Provide the [X, Y] coordinate of the cell's center where the given text is located.  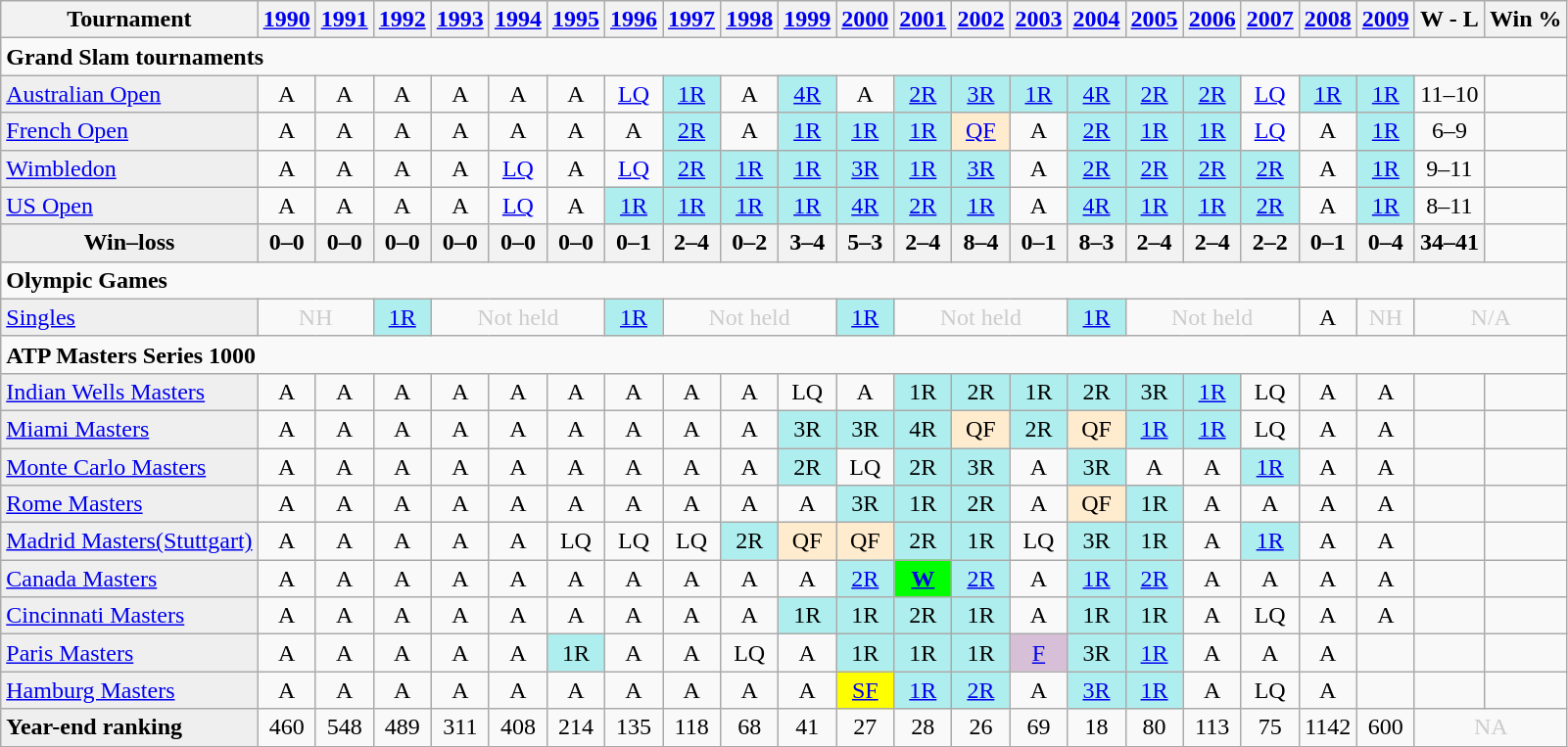
Singles [129, 317]
311 [460, 727]
214 [576, 727]
2001 [923, 20]
5–3 [866, 243]
1991 [345, 20]
W ‑ L [1449, 20]
75 [1269, 727]
9–11 [1449, 168]
0–2 [750, 243]
Win–loss [129, 243]
135 [633, 727]
408 [517, 727]
1995 [576, 20]
68 [750, 727]
1997 [691, 20]
French Open [129, 131]
460 [286, 727]
US Open [129, 206]
118 [691, 727]
Madrid Masters(Stuttgart) [129, 541]
2007 [1269, 20]
Win % [1526, 20]
27 [866, 727]
2–2 [1269, 243]
1994 [517, 20]
0–4 [1385, 243]
Wimbledon [129, 168]
SF [866, 690]
Tournament [129, 20]
489 [402, 727]
Cincinnati Masters [129, 616]
N/A [1491, 317]
Australian Open [129, 94]
41 [807, 727]
18 [1097, 727]
8–11 [1449, 206]
Grand Slam tournaments [784, 57]
113 [1212, 727]
Year-end ranking [129, 727]
2003 [1038, 20]
80 [1154, 727]
F [1038, 653]
1992 [402, 20]
2000 [866, 20]
Olympic Games [784, 280]
1990 [286, 20]
Paris Masters [129, 653]
Miami Masters [129, 429]
2006 [1212, 20]
8–4 [981, 243]
69 [1038, 727]
3–4 [807, 243]
W [923, 579]
8–3 [1097, 243]
600 [1385, 727]
1999 [807, 20]
Rome Masters [129, 504]
ATP Masters Series 1000 [784, 354]
548 [345, 727]
1996 [633, 20]
1142 [1328, 727]
2004 [1097, 20]
2002 [981, 20]
NA [1491, 727]
Canada Masters [129, 579]
Indian Wells Masters [129, 392]
Monte Carlo Masters [129, 467]
2008 [1328, 20]
28 [923, 727]
1998 [750, 20]
26 [981, 727]
1993 [460, 20]
2005 [1154, 20]
34–41 [1449, 243]
Hamburg Masters [129, 690]
6–9 [1449, 131]
2009 [1385, 20]
11–10 [1449, 94]
